Scan for the cell matching the given text and deliver its (X, Y) coordinate at center. 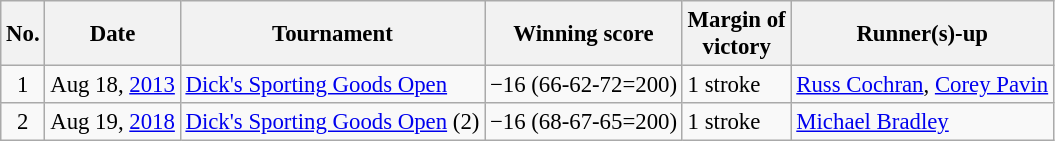
Runner(s)-up (922, 34)
Aug 18, 2013 (112, 85)
Tournament (332, 34)
−16 (68-67-65=200) (584, 122)
−16 (66-62-72=200) (584, 85)
No. (23, 34)
Dick's Sporting Goods Open (2) (332, 122)
Dick's Sporting Goods Open (332, 85)
Aug 19, 2018 (112, 122)
Russ Cochran, Corey Pavin (922, 85)
Margin ofvictory (736, 34)
2 (23, 122)
Winning score (584, 34)
Date (112, 34)
1 (23, 85)
Michael Bradley (922, 122)
